Extract the (x, y) coordinate from the center of the cell holding the provided text.  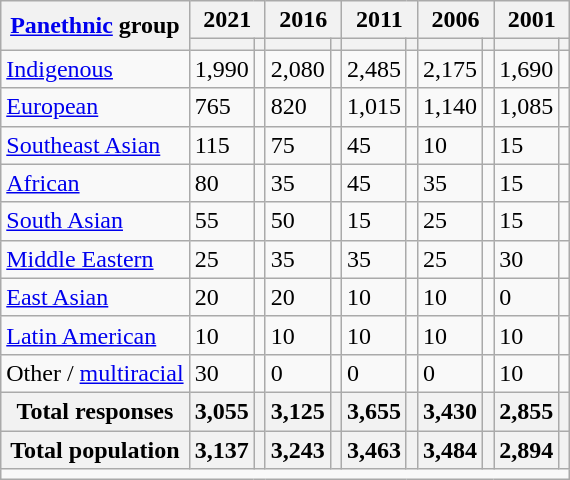
Indigenous (95, 69)
2006 (455, 20)
2016 (303, 20)
820 (298, 107)
South Asian (95, 221)
3,137 (222, 449)
Latin American (95, 335)
115 (222, 145)
3,655 (374, 411)
2,894 (526, 449)
3,484 (450, 449)
1,140 (450, 107)
2,175 (450, 69)
3,055 (222, 411)
2011 (379, 20)
East Asian (95, 297)
Total responses (95, 411)
50 (298, 221)
2001 (532, 20)
765 (222, 107)
Total population (95, 449)
55 (222, 221)
80 (222, 183)
1,690 (526, 69)
75 (298, 145)
3,125 (298, 411)
3,463 (374, 449)
1,015 (374, 107)
3,243 (298, 449)
1,085 (526, 107)
2,855 (526, 411)
European (95, 107)
2021 (227, 20)
3,430 (450, 411)
Middle Eastern (95, 259)
African (95, 183)
2,080 (298, 69)
Other / multiracial (95, 373)
1,990 (222, 69)
Southeast Asian (95, 145)
Panethnic group (95, 26)
2,485 (374, 69)
